Detect which cell encompasses the target text, then output its (X, Y) center coordinate. 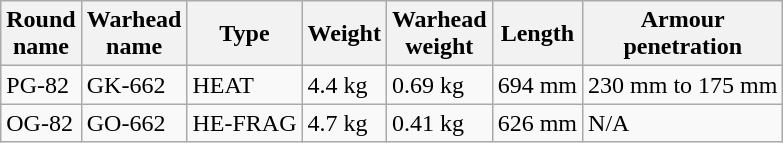
Round name (41, 34)
HE-FRAG (244, 123)
OG-82 (41, 123)
GO-662 (134, 123)
4.4 kg (344, 85)
4.7 kg (344, 123)
Type (244, 34)
HEAT (244, 85)
0.69 kg (439, 85)
626 mm (537, 123)
0.41 kg (439, 123)
Weight (344, 34)
N/A (683, 123)
694 mm (537, 85)
Armour penetration (683, 34)
Warhead name (134, 34)
GK-662 (134, 85)
PG-82 (41, 85)
Warhead weight (439, 34)
230 mm to 175 mm (683, 85)
Length (537, 34)
